Pinpoint the cell where the given text exists, returning its (x, y) midpoint coordinate. 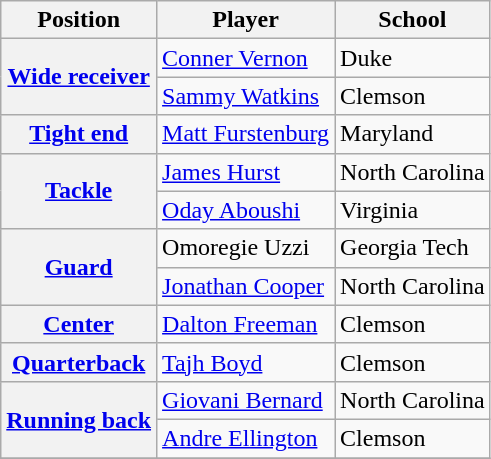
Omoregie Uzzi (246, 248)
Center (79, 324)
Jonathan Cooper (246, 286)
James Hurst (246, 172)
Duke (413, 58)
School (413, 20)
Matt Furstenburg (246, 134)
Andre Ellington (246, 438)
Tackle (79, 191)
Guard (79, 267)
Dalton Freeman (246, 324)
Tajh Boyd (246, 362)
Oday Aboushi (246, 210)
Position (79, 20)
Player (246, 20)
Wide receiver (79, 77)
Sammy Watkins (246, 96)
Tight end (79, 134)
Conner Vernon (246, 58)
Maryland (413, 134)
Running back (79, 419)
Virginia (413, 210)
Giovani Bernard (246, 400)
Georgia Tech (413, 248)
Quarterback (79, 362)
